Locate the cell with the specified text and output its [X, Y] center coordinate. 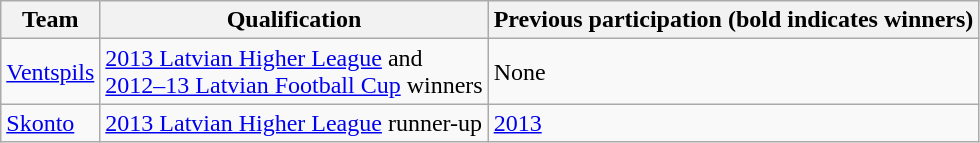
Previous participation (bold indicates winners) [734, 20]
2013 [734, 123]
2013 Latvian Higher League and 2012–13 Latvian Football Cup winners [294, 72]
Ventspils [50, 72]
2013 Latvian Higher League runner-up [294, 123]
Skonto [50, 123]
Team [50, 20]
Qualification [294, 20]
None [734, 72]
